Return the [x, y] coordinate for the center point of the cell that contains the specified text.  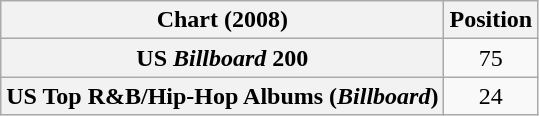
Position [491, 20]
24 [491, 96]
US Top R&B/Hip-Hop Albums (Billboard) [222, 96]
75 [491, 58]
Chart (2008) [222, 20]
US Billboard 200 [222, 58]
